Capture the cell that displays the provided text and extract its (X, Y) central coordinate. 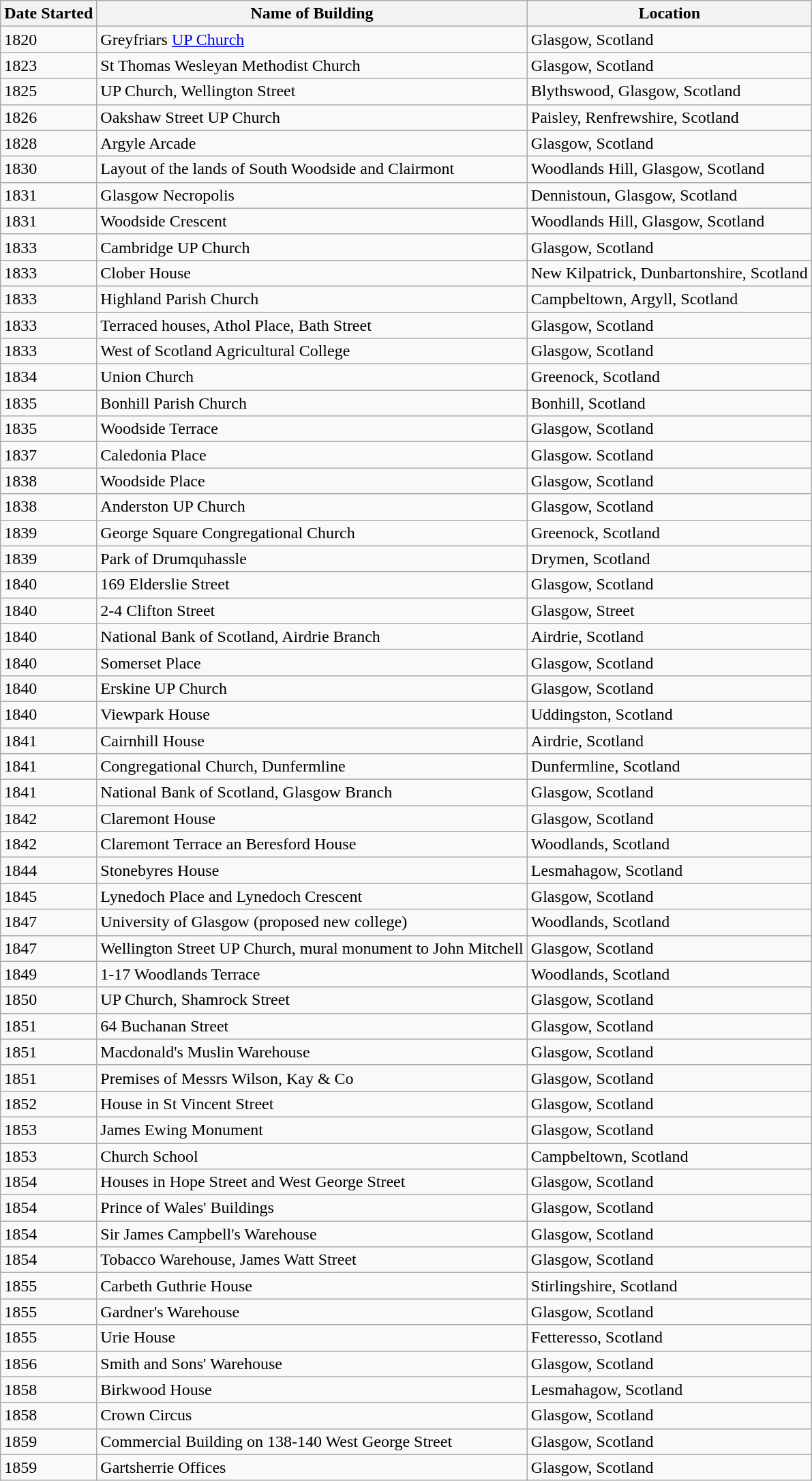
Wellington Street UP Church, mural monument to John Mitchell (312, 948)
1820 (49, 40)
Oakshaw Street UP Church (312, 117)
Greyfriars UP Church (312, 40)
Gartsherrie Offices (312, 1467)
1823 (49, 65)
Paisley, Renfrewshire, Scotland (670, 117)
169 Elderslie Street (312, 585)
Prince of Wales' Buildings (312, 1208)
Uddingston, Scotland (670, 714)
1856 (49, 1364)
Woodside Place (312, 481)
1830 (49, 169)
Somerset Place (312, 662)
1850 (49, 1000)
Commercial Building on 138-140 West George Street (312, 1441)
West of Scotland Agricultural College (312, 351)
Urie House (312, 1338)
Glasgow, Street (670, 611)
Church School (312, 1156)
Premises of Messrs Wilson, Kay & Co (312, 1078)
1837 (49, 455)
George Square Congregational Church (312, 533)
Terraced houses, Athol Place, Bath Street (312, 325)
Campbeltown, Scotland (670, 1156)
1844 (49, 870)
Location (670, 14)
University of Glasgow (proposed new college) (312, 922)
Stirlingshire, Scotland (670, 1286)
Viewpark House (312, 714)
64 Buchanan Street (312, 1026)
National Bank of Scotland, Glasgow Branch (312, 793)
Macdonald's Muslin Warehouse (312, 1052)
Argyle Arcade (312, 143)
Fetteresso, Scotland (670, 1338)
Birkwood House (312, 1390)
Glasgow Necropolis (312, 195)
1845 (49, 896)
1849 (49, 974)
UP Church, Wellington Street (312, 91)
Anderston UP Church (312, 507)
Gardner's Warehouse (312, 1312)
Layout of the lands of South Woodside and Clairmont (312, 169)
Union Church (312, 377)
House in St Vincent Street (312, 1104)
National Bank of Scotland, Airdrie Branch (312, 636)
Dunfermline, Scotland (670, 767)
1826 (49, 117)
Woodside Crescent (312, 221)
James Ewing Monument (312, 1130)
Claremont Terrace an Beresford House (312, 845)
Name of Building (312, 14)
Tobacco Warehouse, James Watt Street (312, 1260)
1828 (49, 143)
St Thomas Wesleyan Methodist Church (312, 65)
Glasgow. Scotland (670, 455)
Caledonia Place (312, 455)
Dennistoun, Glasgow, Scotland (670, 195)
UP Church, Shamrock Street (312, 1000)
1834 (49, 377)
Smith and Sons' Warehouse (312, 1364)
2-4 Clifton Street (312, 611)
Woodside Terrace (312, 429)
Lynedoch Place and Lynedoch Crescent (312, 896)
Crown Circus (312, 1416)
Erskine UP Church (312, 688)
Highland Parish Church (312, 299)
Claremont House (312, 819)
Bonhill Parish Church (312, 403)
Congregational Church, Dunfermline (312, 767)
Bonhill, Scotland (670, 403)
Houses in Hope Street and West George Street (312, 1182)
New Kilpatrick, Dunbartonshire, Scotland (670, 273)
Cairnhill House (312, 740)
Carbeth Guthrie House (312, 1286)
Blythswood, Glasgow, Scotland (670, 91)
Cambridge UP Church (312, 247)
Campbeltown, Argyll, Scotland (670, 299)
Park of Drumquhassle (312, 559)
1852 (49, 1104)
Stonebyres House (312, 870)
Date Started (49, 14)
Sir James Campbell's Warehouse (312, 1234)
1825 (49, 91)
1-17 Woodlands Terrace (312, 974)
Drymen, Scotland (670, 559)
Clober House (312, 273)
